From the cell containing the given text, extract its center point as [x, y] coordinate. 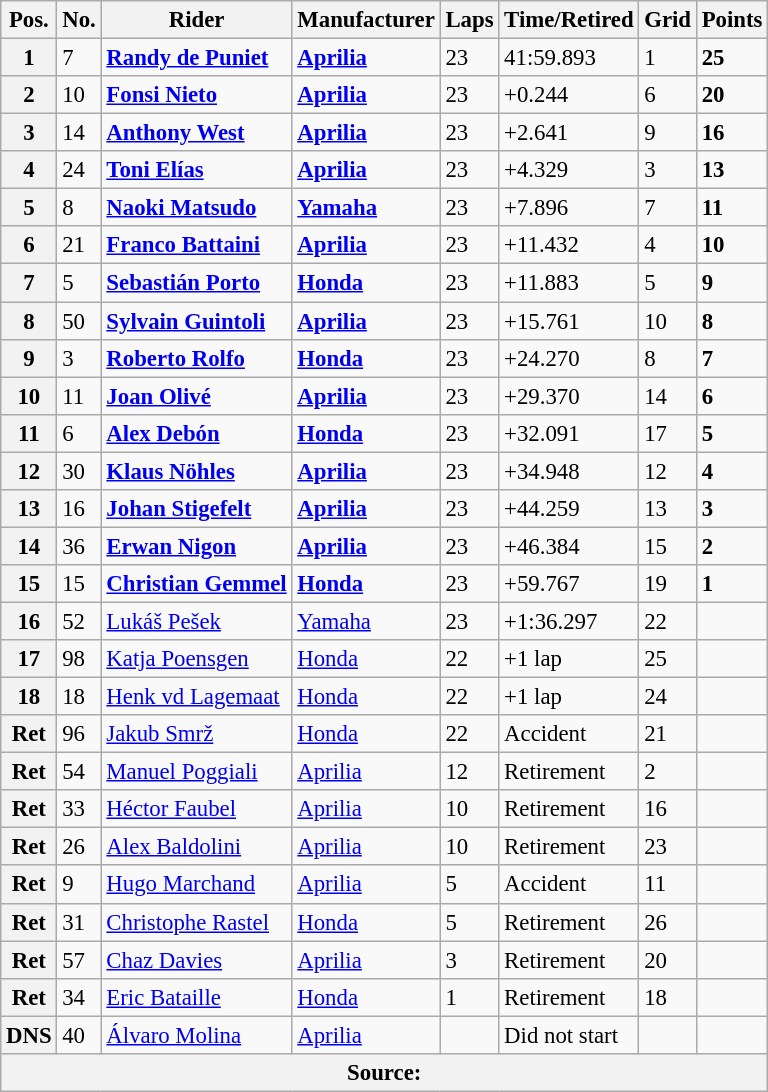
Sebastián Porto [196, 283]
Roberto Rolfo [196, 358]
Points [732, 20]
Henk vd Lagemaat [196, 697]
Hugo Marchand [196, 885]
+11.432 [569, 245]
Katja Poensgen [196, 659]
+2.641 [569, 133]
Klaus Nöhles [196, 471]
Christian Gemmel [196, 584]
Manufacturer [366, 20]
Erwan Nigon [196, 546]
41:59.893 [569, 58]
33 [79, 809]
+44.259 [569, 509]
Lukáš Pešek [196, 621]
Joan Olivé [196, 396]
Sylvain Guintoli [196, 321]
Christophe Rastel [196, 922]
19 [668, 584]
Laps [470, 20]
Eric Bataille [196, 997]
+59.767 [569, 584]
Johan Stigefelt [196, 509]
No. [79, 20]
Anthony West [196, 133]
Jakub Smrž [196, 734]
Rider [196, 20]
+0.244 [569, 95]
40 [79, 1035]
36 [79, 546]
34 [79, 997]
+15.761 [569, 321]
57 [79, 960]
Héctor Faubel [196, 809]
Did not start [569, 1035]
Naoki Matsudo [196, 208]
Pos. [29, 20]
+1:36.297 [569, 621]
Time/Retired [569, 20]
DNS [29, 1035]
+11.883 [569, 283]
98 [79, 659]
+7.896 [569, 208]
+4.329 [569, 170]
+24.270 [569, 358]
+32.091 [569, 433]
96 [79, 734]
Source: [384, 1073]
54 [79, 772]
52 [79, 621]
Chaz Davies [196, 960]
Alex Debón [196, 433]
+46.384 [569, 546]
Randy de Puniet [196, 58]
50 [79, 321]
+34.948 [569, 471]
Alex Baldolini [196, 847]
+29.370 [569, 396]
Fonsi Nieto [196, 95]
Toni Elías [196, 170]
Manuel Poggiali [196, 772]
Grid [668, 20]
30 [79, 471]
Álvaro Molina [196, 1035]
Franco Battaini [196, 245]
31 [79, 922]
